Return (X, Y) of the center of cell containing provided text 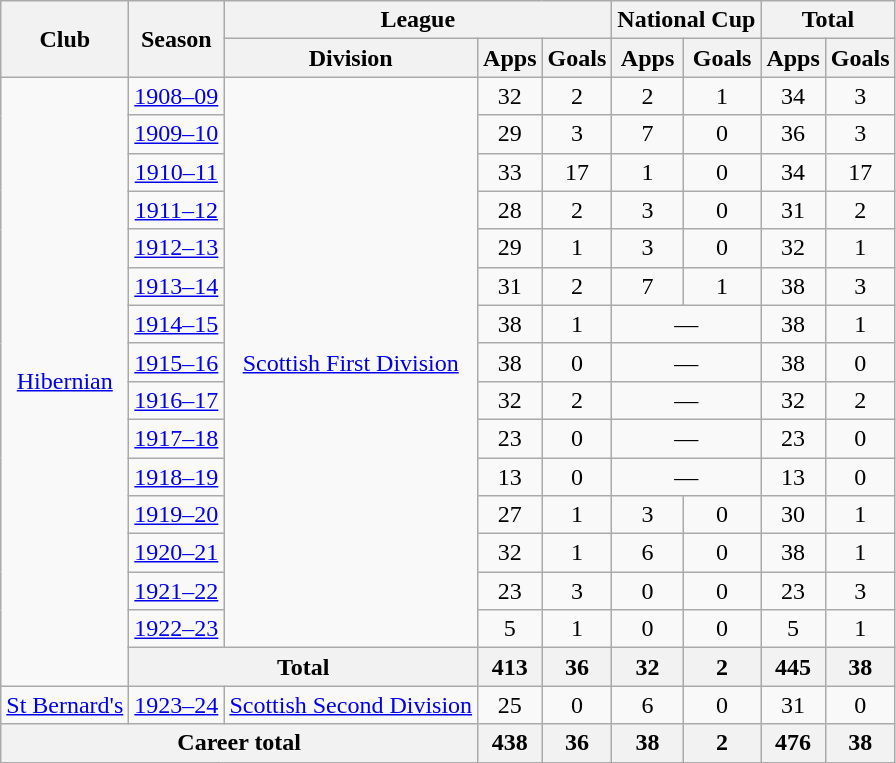
Hibernian (65, 382)
413 (510, 667)
28 (510, 210)
27 (510, 515)
476 (793, 743)
33 (510, 172)
1916–17 (176, 400)
1918–19 (176, 477)
St Bernard's (65, 705)
Career total (240, 743)
25 (510, 705)
1914–15 (176, 324)
1923–24 (176, 705)
1922–23 (176, 629)
Scottish Second Division (351, 705)
1913–14 (176, 286)
1920–21 (176, 553)
1911–12 (176, 210)
1921–22 (176, 591)
438 (510, 743)
Division (351, 58)
National Cup (686, 20)
Scottish First Division (351, 362)
1915–16 (176, 362)
30 (793, 515)
League (418, 20)
1917–18 (176, 438)
1919–20 (176, 515)
Club (65, 39)
445 (793, 667)
1909–10 (176, 134)
1910–11 (176, 172)
Season (176, 39)
1908–09 (176, 96)
1912–13 (176, 248)
